Identify which cell holds the provided text, then report its [X, Y] central coordinate. 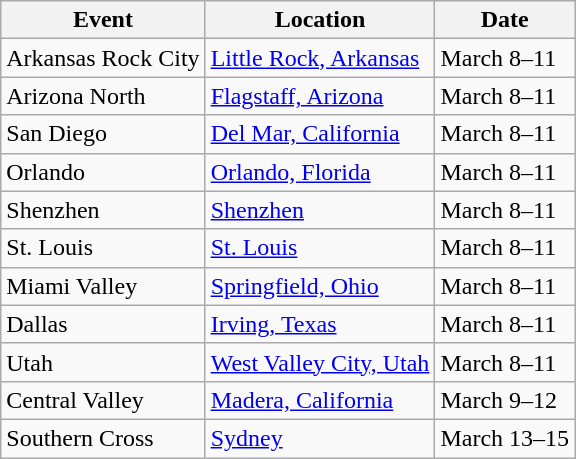
Event [103, 20]
Irving, Texas [320, 324]
Del Mar, California [320, 134]
Arizona North [103, 96]
Springfield, Ohio [320, 286]
Arkansas Rock City [103, 58]
Little Rock, Arkansas [320, 58]
Date [505, 20]
Central Valley [103, 400]
San Diego [103, 134]
Location [320, 20]
Madera, California [320, 400]
Utah [103, 362]
Sydney [320, 438]
March 9–12 [505, 400]
March 13–15 [505, 438]
Dallas [103, 324]
Flagstaff, Arizona [320, 96]
West Valley City, Utah [320, 362]
Southern Cross [103, 438]
Miami Valley [103, 286]
Orlando [103, 172]
Orlando, Florida [320, 172]
